Provide the [X, Y] coordinate of the cell's center where the given text is located.  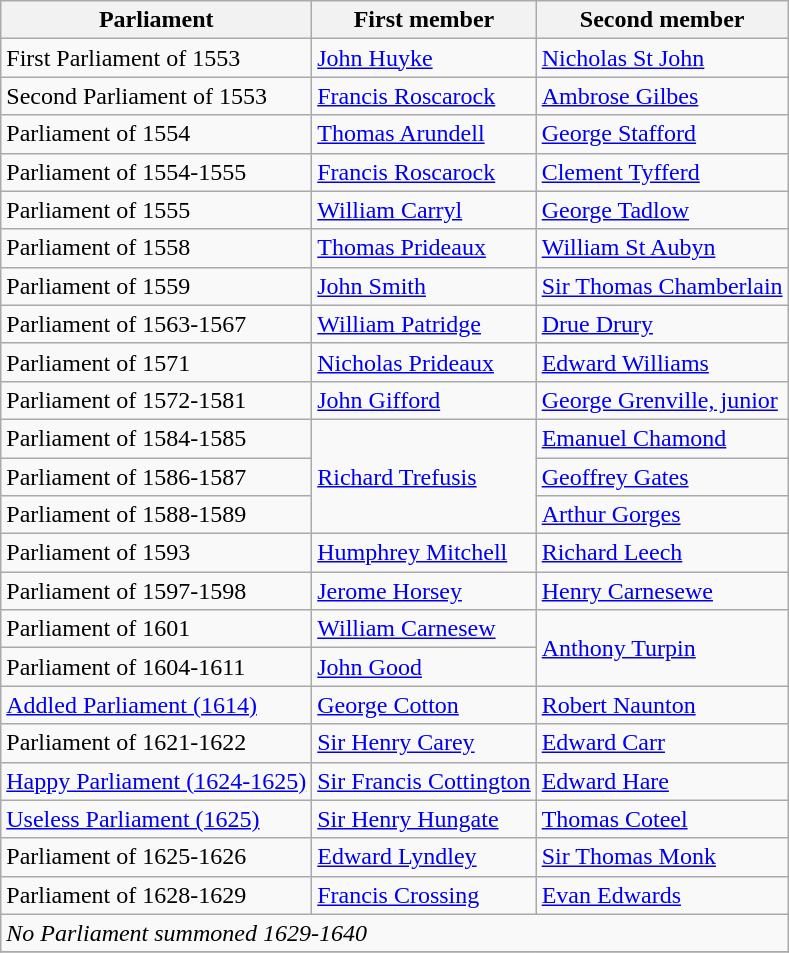
Richard Leech [662, 553]
Evan Edwards [662, 895]
Happy Parliament (1624-1625) [156, 781]
Parliament of 1584-1585 [156, 438]
John Smith [424, 286]
Parliament of 1555 [156, 210]
Clement Tyfferd [662, 172]
Geoffrey Gates [662, 477]
George Cotton [424, 705]
Sir Henry Carey [424, 743]
Sir Henry Hungate [424, 819]
Second member [662, 20]
Parliament of 1597-1598 [156, 591]
Sir Thomas Chamberlain [662, 286]
Francis Crossing [424, 895]
Drue Drury [662, 324]
George Tadlow [662, 210]
Nicholas Prideaux [424, 362]
Sir Thomas Monk [662, 857]
Parliament of 1572-1581 [156, 400]
Parliament [156, 20]
Parliament of 1588-1589 [156, 515]
Parliament of 1554 [156, 134]
Arthur Gorges [662, 515]
George Grenville, junior [662, 400]
Parliament of 1604-1611 [156, 667]
Parliament of 1625-1626 [156, 857]
Parliament of 1571 [156, 362]
Addled Parliament (1614) [156, 705]
Henry Carnesewe [662, 591]
Parliament of 1628-1629 [156, 895]
William Carryl [424, 210]
Sir Francis Cottington [424, 781]
Second Parliament of 1553 [156, 96]
Thomas Coteel [662, 819]
John Gifford [424, 400]
Thomas Arundell [424, 134]
First Parliament of 1553 [156, 58]
Emanuel Chamond [662, 438]
William St Aubyn [662, 248]
George Stafford [662, 134]
Parliament of 1621-1622 [156, 743]
Ambrose Gilbes [662, 96]
John Good [424, 667]
William Patridge [424, 324]
Parliament of 1593 [156, 553]
Jerome Horsey [424, 591]
John Huyke [424, 58]
Useless Parliament (1625) [156, 819]
First member [424, 20]
Edward Hare [662, 781]
Parliament of 1563-1567 [156, 324]
Robert Naunton [662, 705]
Thomas Prideaux [424, 248]
William Carnesew [424, 629]
Parliament of 1558 [156, 248]
Parliament of 1601 [156, 629]
Humphrey Mitchell [424, 553]
Parliament of 1554-1555 [156, 172]
Parliament of 1559 [156, 286]
No Parliament summoned 1629-1640 [394, 933]
Parliament of 1586-1587 [156, 477]
Edward Carr [662, 743]
Richard Trefusis [424, 476]
Anthony Turpin [662, 648]
Edward Lyndley [424, 857]
Edward Williams [662, 362]
Nicholas St John [662, 58]
